Detect which cell encompasses the target text, then output its (x, y) center coordinate. 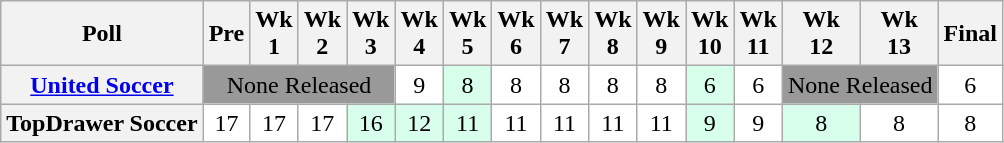
Wk5 (467, 34)
Wk6 (516, 34)
Wk3 (371, 34)
Wk8 (613, 34)
Wk13 (899, 34)
Wk9 (661, 34)
Poll (102, 34)
12 (419, 123)
Wk4 (419, 34)
Wk10 (710, 34)
16 (371, 123)
Wk12 (821, 34)
Final (970, 34)
Wk7 (564, 34)
Wk1 (274, 34)
TopDrawer Soccer (102, 123)
United Soccer (102, 85)
Wk11 (758, 34)
Wk2 (322, 34)
Pre (226, 34)
